Find where the given text appears and provide that cell's center as [x, y] coordinate. 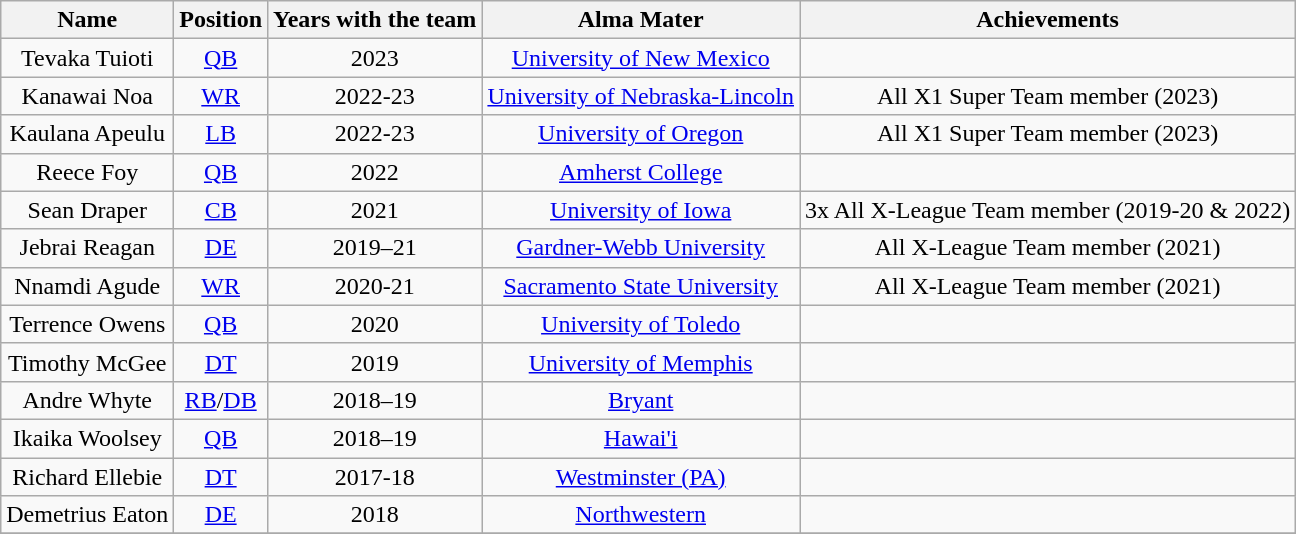
Westminster (PA) [641, 477]
Kanawai Noa [88, 96]
2020-21 [375, 286]
Terrence Owens [88, 324]
University of Iowa [641, 210]
Position [221, 20]
University of Oregon [641, 134]
2019 [375, 362]
Achievements [1048, 20]
2017-18 [375, 477]
Sean Draper [88, 210]
Alma Mater [641, 20]
2023 [375, 58]
Ikaika Woolsey [88, 438]
Amherst College [641, 172]
Tevaka Tuioti [88, 58]
University of Memphis [641, 362]
Jebrai Reagan [88, 248]
University of Nebraska-Lincoln [641, 96]
Name [88, 20]
2022 [375, 172]
Andre Whyte [88, 400]
Reece Foy [88, 172]
Demetrius Eaton [88, 515]
Hawai'i [641, 438]
University of New Mexico [641, 58]
University of Toledo [641, 324]
Sacramento State University [641, 286]
Northwestern [641, 515]
2018 [375, 515]
2019–21 [375, 248]
Kaulana Apeulu [88, 134]
Gardner-Webb University [641, 248]
Richard Ellebie [88, 477]
CB [221, 210]
Timothy McGee [88, 362]
2020 [375, 324]
Nnamdi Agude [88, 286]
Years with the team [375, 20]
2021 [375, 210]
RB/DB [221, 400]
3x All X-League Team member (2019-20 & 2022) [1048, 210]
Bryant [641, 400]
LB [221, 134]
